Locate the cell with the specified text and output its [X, Y] center coordinate. 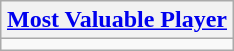
Most Valuable Player [116, 20]
